Return the (X, Y) coordinate for the center point of the cell that contains the specified text.  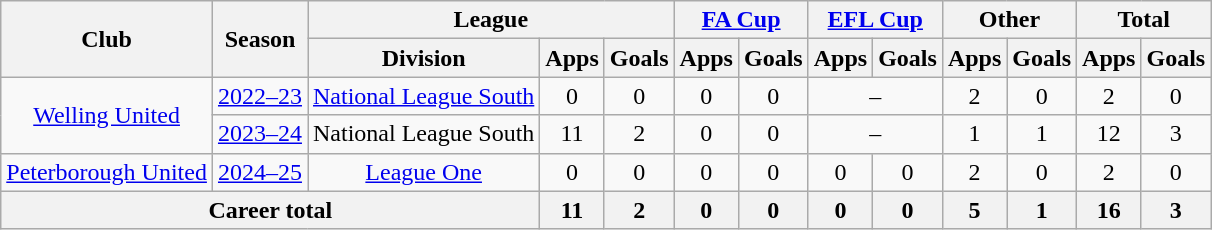
12 (1109, 134)
Total (1144, 20)
League (492, 20)
FA Cup (741, 20)
Peterborough United (107, 172)
EFL Cup (875, 20)
Season (260, 39)
16 (1109, 210)
Club (107, 39)
Career total (270, 210)
2024–25 (260, 172)
Division (424, 58)
League One (424, 172)
Other (1009, 20)
Welling United (107, 115)
5 (974, 210)
2022–23 (260, 96)
2023–24 (260, 134)
